Capture the cell that displays the provided text and extract its (x, y) central coordinate. 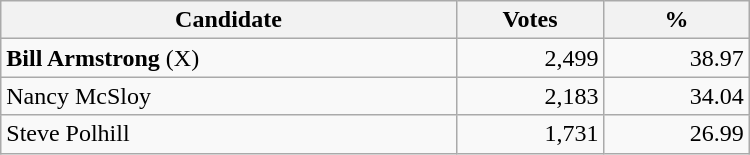
Bill Armstrong (X) (228, 58)
Votes (530, 20)
38.97 (676, 58)
1,731 (530, 134)
Steve Polhill (228, 134)
% (676, 20)
Nancy McSloy (228, 96)
34.04 (676, 96)
Candidate (228, 20)
2,499 (530, 58)
2,183 (530, 96)
26.99 (676, 134)
